Find where the given text appears and provide that cell's center as (x, y) coordinate. 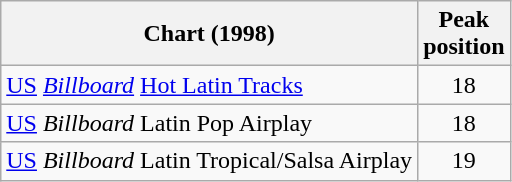
Chart (1998) (210, 34)
19 (464, 161)
Peakposition (464, 34)
US Billboard Latin Tropical/Salsa Airplay (210, 161)
US Billboard Hot Latin Tracks (210, 85)
US Billboard Latin Pop Airplay (210, 123)
